Scan for the cell matching the given text and deliver its (X, Y) coordinate at center. 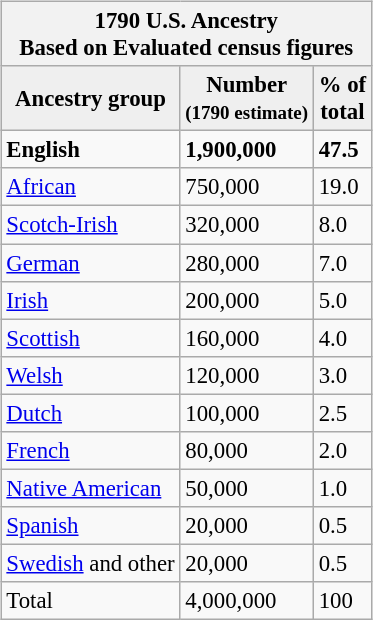
German (90, 263)
100 (342, 601)
160,000 (246, 338)
Irish (90, 300)
French (90, 450)
Total (90, 601)
African (90, 187)
English (90, 150)
1.0 (342, 488)
Dutch (90, 413)
4.0 (342, 338)
Ancestry group (90, 98)
2.5 (342, 413)
280,000 (246, 263)
47.5 (342, 150)
Welsh (90, 375)
1,900,000 (246, 150)
% of total (342, 98)
Swedish and other (90, 563)
5.0 (342, 300)
100,000 (246, 413)
Native American (90, 488)
120,000 (246, 375)
320,000 (246, 225)
80,000 (246, 450)
50,000 (246, 488)
7.0 (342, 263)
4,000,000 (246, 601)
Spanish (90, 526)
Number(1790 estimate) (246, 98)
3.0 (342, 375)
19.0 (342, 187)
200,000 (246, 300)
Scotch-Irish (90, 225)
2.0 (342, 450)
1790 U.S. AncestryBased on Evaluated census figures (186, 34)
8.0 (342, 225)
750,000 (246, 187)
Scottish (90, 338)
